Pinpoint the cell where the given text exists, returning its [x, y] midpoint coordinate. 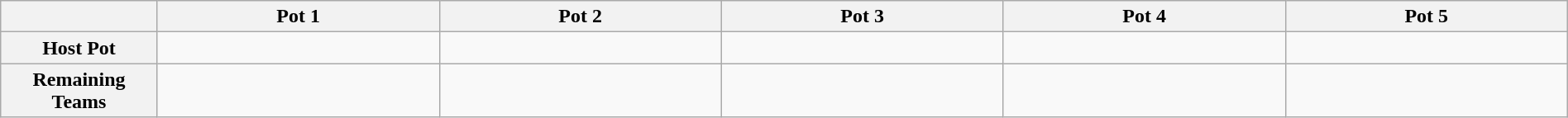
Pot 4 [1145, 17]
Pot 2 [581, 17]
Pot 3 [862, 17]
Pot 1 [298, 17]
Remaining Teams [79, 91]
Pot 5 [1426, 17]
Host Pot [79, 48]
